Output the (X, Y) coordinate of the center of the cell containing the given text.  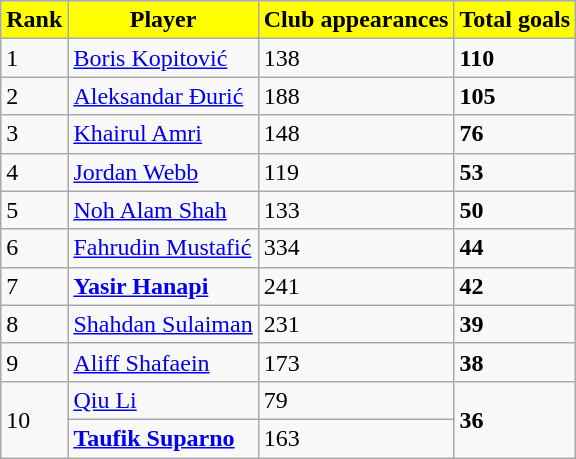
7 (34, 286)
105 (515, 96)
188 (356, 96)
38 (515, 362)
42 (515, 286)
3 (34, 134)
4 (34, 172)
110 (515, 58)
Khairul Amri (163, 134)
163 (356, 438)
10 (34, 419)
2 (34, 96)
39 (515, 324)
6 (34, 248)
Aleksandar Đurić (163, 96)
53 (515, 172)
231 (356, 324)
Player (163, 20)
8 (34, 324)
138 (356, 58)
44 (515, 248)
Qiu Li (163, 400)
Fahrudin Mustafić (163, 248)
133 (356, 210)
Noh Alam Shah (163, 210)
36 (515, 419)
119 (356, 172)
Jordan Webb (163, 172)
241 (356, 286)
Aliff Shafaein (163, 362)
Taufik Suparno (163, 438)
50 (515, 210)
Yasir Hanapi (163, 286)
Rank (34, 20)
Boris Kopitović (163, 58)
Total goals (515, 20)
1 (34, 58)
173 (356, 362)
76 (515, 134)
148 (356, 134)
334 (356, 248)
Shahdan Sulaiman (163, 324)
Club appearances (356, 20)
9 (34, 362)
5 (34, 210)
79 (356, 400)
